Locate the cell with the specified text and output its [X, Y] center coordinate. 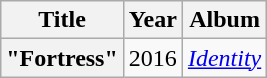
Year [152, 20]
Identity [224, 58]
2016 [152, 58]
"Fortress" [62, 58]
Title [62, 20]
Album [224, 20]
